Extract the [x, y] coordinate from the center of the cell holding the provided text.  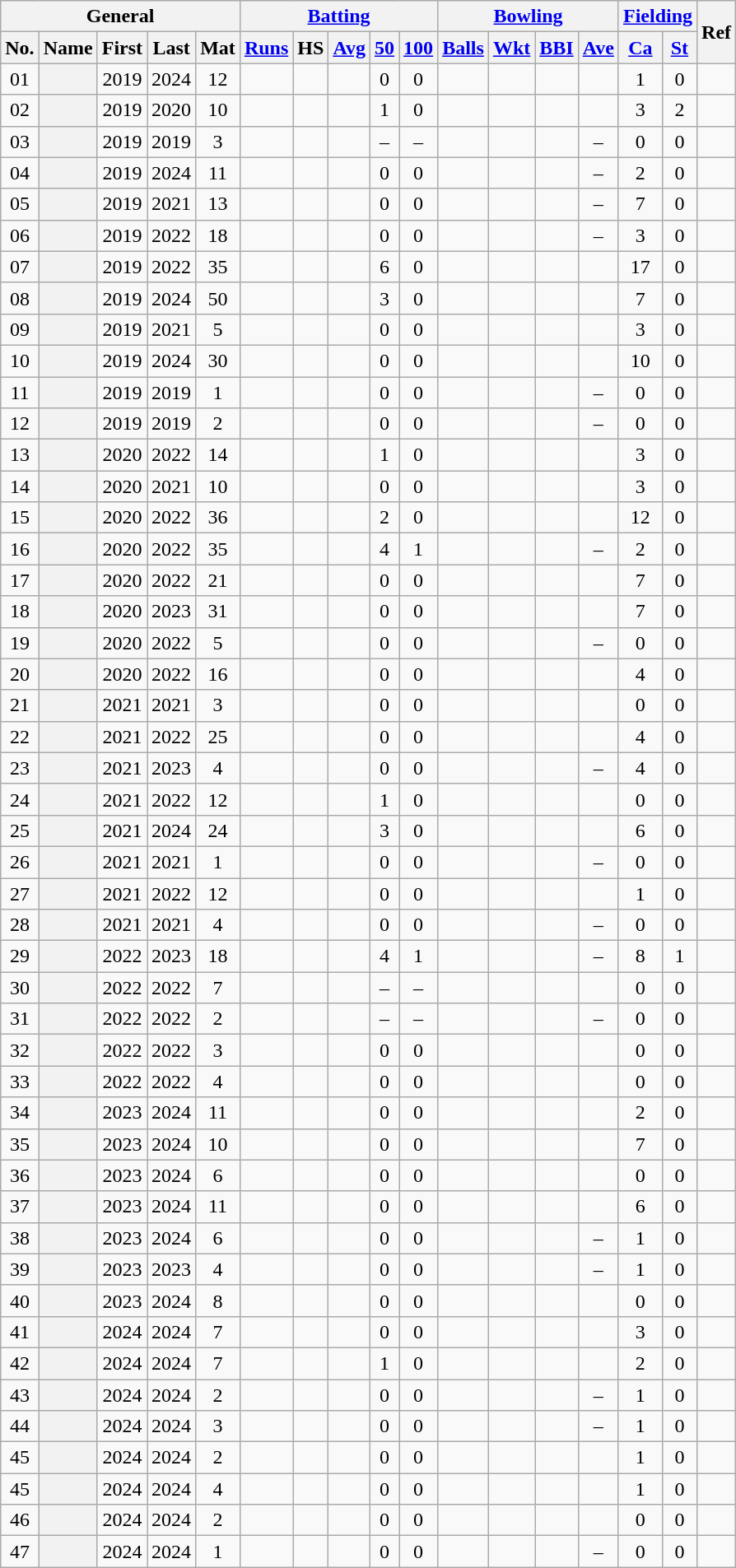
06 [20, 235]
34 [20, 1113]
19 [20, 643]
32 [20, 1050]
43 [20, 1395]
44 [20, 1426]
29 [20, 956]
26 [20, 862]
33 [20, 1082]
38 [20, 1238]
Last [171, 48]
Wkt [511, 48]
05 [20, 204]
20 [20, 674]
Bowling [529, 16]
15 [20, 518]
Mat [218, 48]
No. [20, 48]
37 [20, 1207]
27 [20, 893]
02 [20, 110]
First [122, 48]
01 [20, 79]
09 [20, 329]
08 [20, 298]
Runs [266, 48]
28 [20, 925]
Ave [598, 48]
03 [20, 142]
Fielding [657, 16]
42 [20, 1363]
04 [20, 173]
BBI [557, 48]
Avg [349, 48]
Ref [716, 32]
07 [20, 267]
General [120, 16]
41 [20, 1332]
46 [20, 1520]
St [679, 48]
Ca [641, 48]
100 [418, 48]
40 [20, 1300]
Name [68, 48]
HS [311, 48]
22 [20, 737]
Batting [338, 16]
Balls [463, 48]
39 [20, 1269]
23 [20, 768]
47 [20, 1552]
